Provide the (X, Y) coordinate of the cell's center where the given text is located.  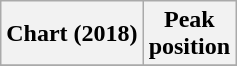
Chart (2018) (72, 34)
Peakposition (189, 34)
